Return [x, y] of the center of cell containing provided text 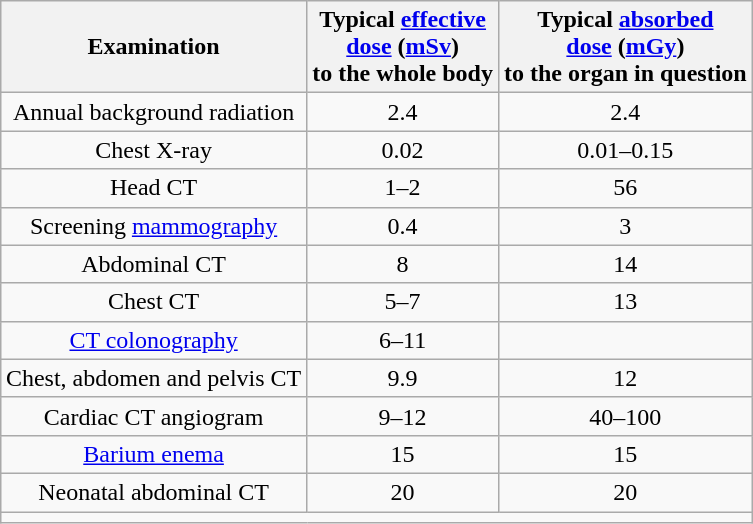
12 [625, 378]
Chest CT [153, 302]
Annual background radiation [153, 112]
Head CT [153, 188]
0.01–0.15 [625, 150]
1–2 [403, 188]
CT colonography [153, 340]
Neonatal abdominal CT [153, 492]
56 [625, 188]
0.4 [403, 226]
8 [403, 264]
3 [625, 226]
Chest X-ray [153, 150]
Typical absorbed dose (mGy) to the organ in question [625, 47]
5–7 [403, 302]
Screening mammography [153, 226]
Abdominal CT [153, 264]
13 [625, 302]
9–12 [403, 416]
14 [625, 264]
Barium enema [153, 454]
Cardiac CT angiogram [153, 416]
0.02 [403, 150]
Chest, abdomen and pelvis CT [153, 378]
40–100 [625, 416]
Examination [153, 47]
6–11 [403, 340]
9.9 [403, 378]
Typical effective dose (mSv) to the whole body [403, 47]
